Identify which cell holds the provided text, then report its (x, y) central coordinate. 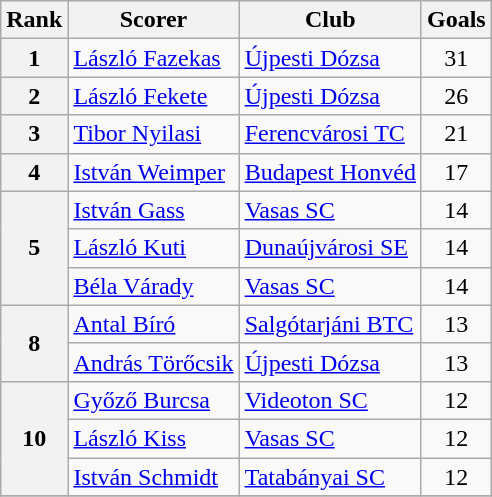
István Gass (154, 210)
Scorer (154, 20)
Videoton SC (330, 400)
1 (34, 58)
Antal Bíró (154, 324)
Ferencvárosi TC (330, 134)
31 (456, 58)
17 (456, 172)
Tibor Nyilasi (154, 134)
Béla Várady (154, 286)
Dunaújvárosi SE (330, 248)
21 (456, 134)
26 (456, 96)
Tatabányai SC (330, 477)
8 (34, 343)
László Fekete (154, 96)
3 (34, 134)
László Kiss (154, 438)
10 (34, 438)
2 (34, 96)
Goals (456, 20)
4 (34, 172)
László Kuti (154, 248)
5 (34, 248)
Rank (34, 20)
István Weimper (154, 172)
László Fazekas (154, 58)
András Törőcsik (154, 362)
Budapest Honvéd (330, 172)
István Schmidt (154, 477)
Club (330, 20)
Salgótarjáni BTC (330, 324)
Győző Burcsa (154, 400)
